Capture the cell that displays the provided text and extract its [X, Y] central coordinate. 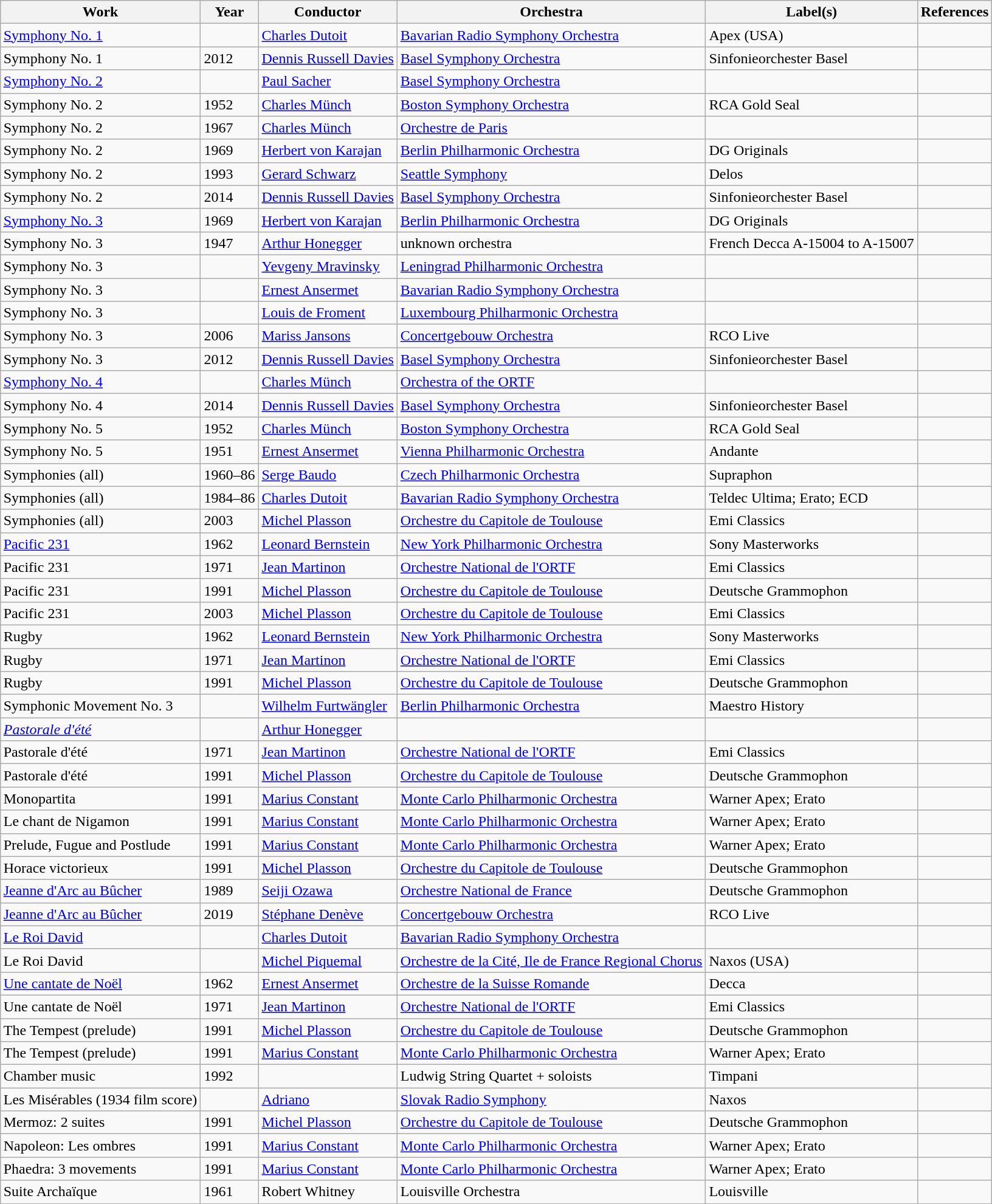
Michel Piquemal [328, 960]
Orchestre de la Cité, Ile de France Regional Chorus [551, 960]
Conductor [328, 12]
Louisville [811, 1192]
1984–86 [230, 498]
Adriano [328, 1099]
2006 [230, 336]
Andante [811, 452]
Maestro History [811, 706]
Apex (USA) [811, 35]
Orchestre de Paris [551, 128]
Ludwig String Quartet + soloists [551, 1076]
Decca [811, 983]
Orchestre National de France [551, 891]
Orchestre de la Suisse Romande [551, 983]
Delos [811, 174]
1960–86 [230, 475]
Gerard Schwarz [328, 174]
Monopartita [100, 799]
Yevgeny Mravinsky [328, 266]
1989 [230, 891]
Mariss Jansons [328, 336]
Czech Philharmonic Orchestra [551, 475]
1967 [230, 128]
Naxos (USA) [811, 960]
Timpani [811, 1076]
Seiji Ozawa [328, 891]
References [954, 12]
Le chant de Nigamon [100, 822]
Louis de Froment [328, 313]
Supraphon [811, 475]
French Decca A-15004 to A-15007 [811, 243]
1961 [230, 1192]
Serge Baudo [328, 475]
1947 [230, 243]
Leningrad Philharmonic Orchestra [551, 266]
Chamber music [100, 1076]
Year [230, 12]
Symphonic Movement No. 3 [100, 706]
Naxos [811, 1099]
Suite Archaïque [100, 1192]
Robert Whitney [328, 1192]
1993 [230, 174]
Work [100, 12]
Paul Sacher [328, 81]
Vienna Philharmonic Orchestra [551, 452]
Prelude, Fugue and Postlude [100, 845]
Teldec Ultima; Erato; ECD [811, 498]
unknown orchestra [551, 243]
Horace victorieux [100, 868]
Napoleon: Les ombres [100, 1146]
2019 [230, 914]
1951 [230, 452]
Phaedra: 3 movements [100, 1169]
1992 [230, 1076]
Wilhelm Furtwängler [328, 706]
Slovak Radio Symphony [551, 1099]
Stéphane Denève [328, 914]
Les Misérables (1934 film score) [100, 1099]
Louisville Orchestra [551, 1192]
Orchestra [551, 12]
Label(s) [811, 12]
Luxembourg Philharmonic Orchestra [551, 313]
Orchestra of the ORTF [551, 382]
Seattle Symphony [551, 174]
Mermoz: 2 suites [100, 1123]
